From the cell containing the given text, extract its center point as (x, y) coordinate. 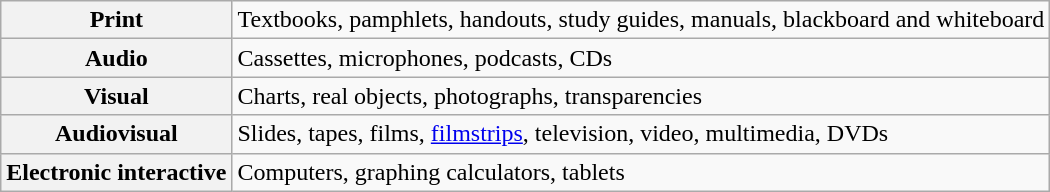
Audio (116, 58)
Cassettes, microphones, podcasts, CDs (641, 58)
Slides, tapes, films, filmstrips, television, video, multimedia, DVDs (641, 134)
Audiovisual (116, 134)
Visual (116, 96)
Computers, graphing calculators, tablets (641, 172)
Print (116, 20)
Textbooks, pamphlets, handouts, study guides, manuals, blackboard and whiteboard (641, 20)
Electronic interactive (116, 172)
Charts, real objects, photographs, transparencies (641, 96)
